Scan for the cell matching the given text and deliver its (x, y) coordinate at center. 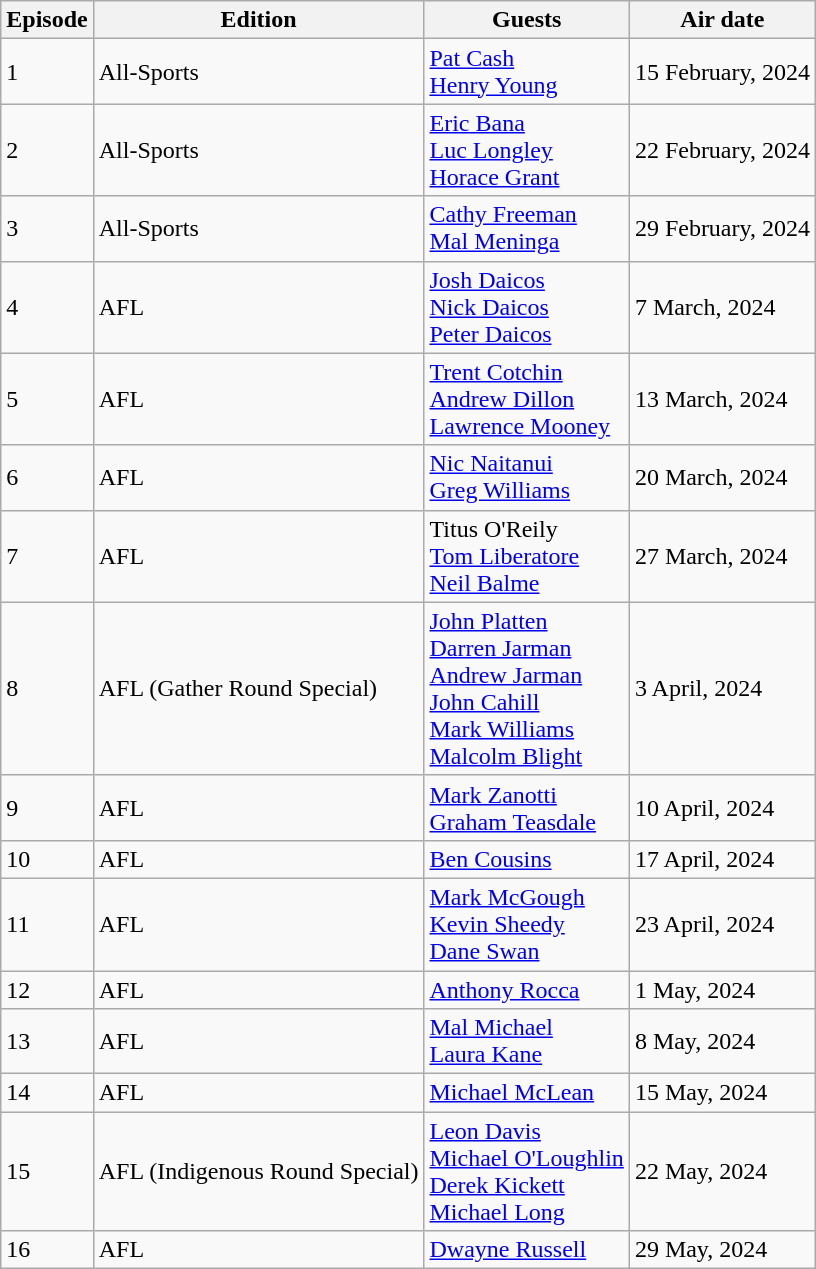
22 February, 2024 (722, 150)
12 (47, 989)
Leon DavisMichael O'LoughlinDerek KickettMichael Long (526, 1172)
1 May, 2024 (722, 989)
2 (47, 150)
Nic NaitanuiGreg Williams (526, 478)
7 March, 2024 (722, 307)
7 (47, 556)
Titus O'ReilyTom LiberatoreNeil Balme (526, 556)
Michael McLean (526, 1093)
8 (47, 688)
16 (47, 1250)
AFL (Gather Round Special) (258, 688)
14 (47, 1093)
4 (47, 307)
Guests (526, 20)
3 April, 2024 (722, 688)
9 (47, 808)
Mal MichaelLaura Kane (526, 1042)
Eric BanaLuc LongleyHorace Grant (526, 150)
15 February, 2024 (722, 72)
15 (47, 1172)
23 April, 2024 (722, 924)
20 March, 2024 (722, 478)
Trent CotchinAndrew DillonLawrence Mooney (526, 399)
Anthony Rocca (526, 989)
Dwayne Russell (526, 1250)
AFL (Indigenous Round Special) (258, 1172)
17 April, 2024 (722, 859)
Cathy FreemanMal Meninga (526, 228)
8 May, 2024 (722, 1042)
Josh DaicosNick DaicosPeter Daicos (526, 307)
Mark ZanottiGraham Teasdale (526, 808)
13 (47, 1042)
John PlattenDarren JarmanAndrew JarmanJohn CahillMark WilliamsMalcolm Blight (526, 688)
27 March, 2024 (722, 556)
29 February, 2024 (722, 228)
Pat CashHenry Young (526, 72)
29 May, 2024 (722, 1250)
Mark McGoughKevin SheedyDane Swan (526, 924)
10 April, 2024 (722, 808)
6 (47, 478)
Edition (258, 20)
15 May, 2024 (722, 1093)
11 (47, 924)
Episode (47, 20)
Ben Cousins (526, 859)
1 (47, 72)
3 (47, 228)
13 March, 2024 (722, 399)
5 (47, 399)
22 May, 2024 (722, 1172)
Air date (722, 20)
10 (47, 859)
